Identify which cell holds the provided text, then report its [X, Y] central coordinate. 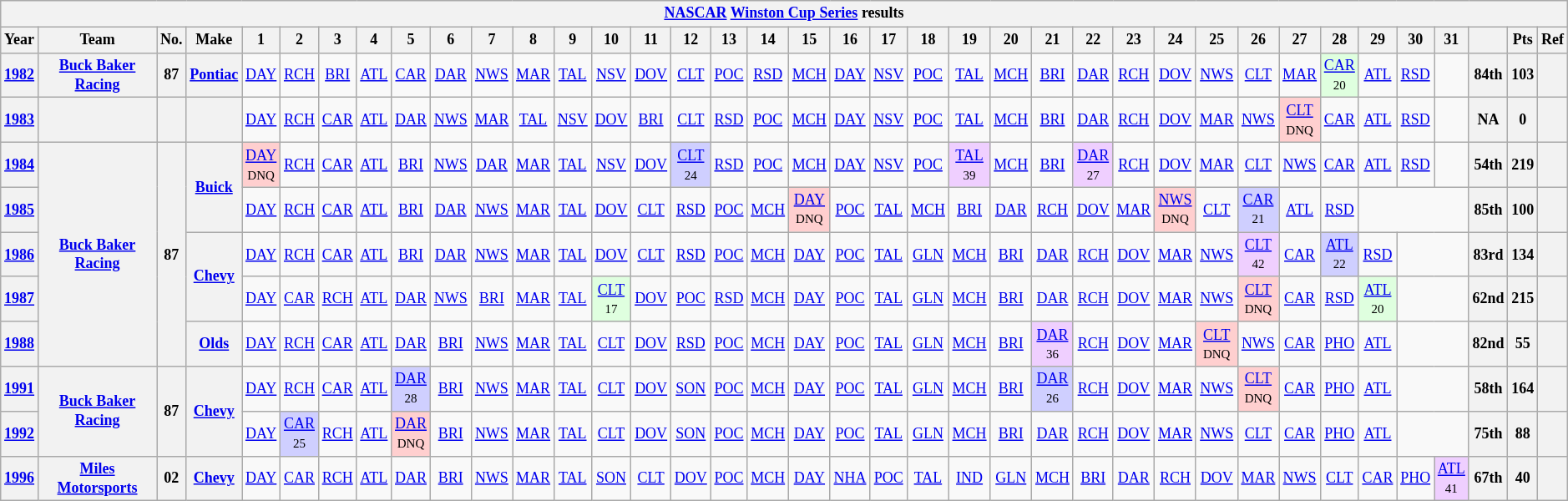
1988 [20, 344]
CAR21 [1258, 210]
134 [1523, 255]
DAR36 [1053, 344]
ATL22 [1339, 255]
3 [337, 40]
IND [969, 478]
19 [969, 40]
Pts [1523, 40]
1984 [20, 164]
8 [534, 40]
85th [1488, 210]
Ref [1553, 40]
62nd [1488, 299]
DAR28 [411, 389]
ATL20 [1378, 299]
58th [1488, 389]
Buick [214, 187]
27 [1300, 40]
2 [300, 40]
No. [172, 40]
CAR20 [1339, 75]
1986 [20, 255]
10 [611, 40]
DAR27 [1093, 164]
1983 [20, 120]
02 [172, 478]
CLT42 [1258, 255]
219 [1523, 164]
ATL41 [1452, 478]
12 [690, 40]
20 [1011, 40]
NA [1488, 120]
1987 [20, 299]
21 [1053, 40]
13 [729, 40]
0 [1523, 120]
25 [1216, 40]
23 [1134, 40]
1996 [20, 478]
4 [374, 40]
Make [214, 40]
1991 [20, 389]
55 [1523, 344]
26 [1258, 40]
215 [1523, 299]
22 [1093, 40]
Miles Motorsports [97, 478]
164 [1523, 389]
100 [1523, 210]
30 [1416, 40]
1982 [20, 75]
1 [261, 40]
103 [1523, 75]
31 [1452, 40]
83rd [1488, 255]
DAR26 [1053, 389]
67th [1488, 478]
1985 [20, 210]
5 [411, 40]
16 [850, 40]
40 [1523, 478]
TAL39 [969, 164]
1992 [20, 433]
88 [1523, 433]
Olds [214, 344]
15 [810, 40]
54th [1488, 164]
17 [888, 40]
29 [1378, 40]
14 [768, 40]
7 [492, 40]
CAR25 [300, 433]
Pontiac [214, 75]
Team [97, 40]
CLT17 [611, 299]
6 [451, 40]
NASCAR Winston Cup Series results [784, 13]
24 [1176, 40]
CLT24 [690, 164]
84th [1488, 75]
Year [20, 40]
NHA [850, 478]
DARDNQ [411, 433]
82nd [1488, 344]
9 [573, 40]
NWSDNQ [1176, 210]
11 [651, 40]
75th [1488, 433]
18 [928, 40]
28 [1339, 40]
